Scan for the cell matching the given text and deliver its [X, Y] coordinate at center. 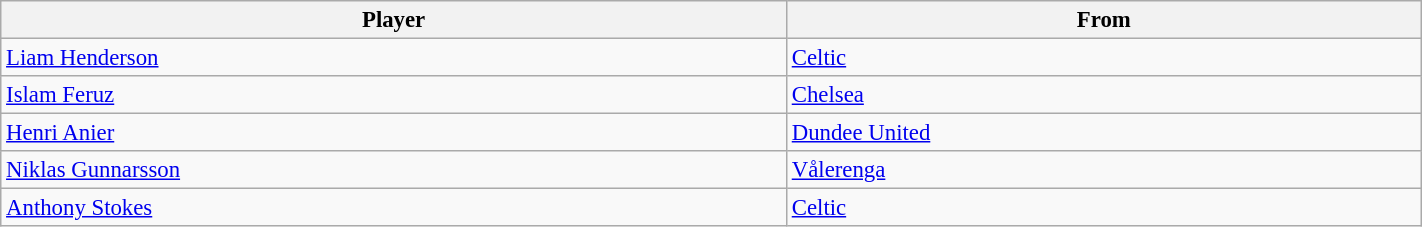
From [1104, 20]
Henri Anier [394, 133]
Anthony Stokes [394, 208]
Player [394, 20]
Chelsea [1104, 95]
Niklas Gunnarsson [394, 170]
Islam Feruz [394, 95]
Dundee United [1104, 133]
Vålerenga [1104, 170]
Liam Henderson [394, 58]
